Return (x, y) of the center of cell containing provided text 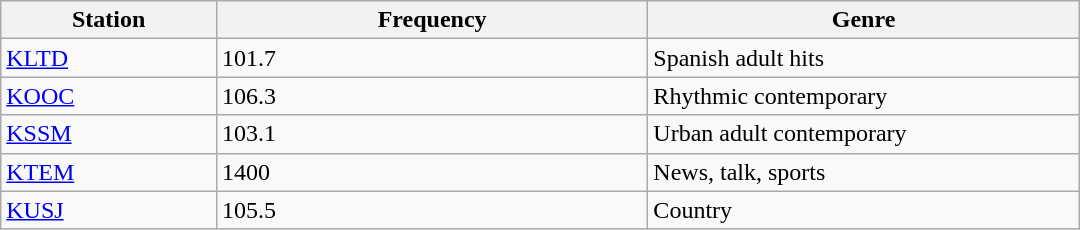
Frequency (432, 20)
Spanish adult hits (864, 58)
KUSJ (109, 210)
105.5 (432, 210)
Rhythmic contemporary (864, 96)
Country (864, 210)
KTEM (109, 172)
KLTD (109, 58)
News, talk, sports (864, 172)
1400 (432, 172)
KSSM (109, 134)
101.7 (432, 58)
Genre (864, 20)
Urban adult contemporary (864, 134)
103.1 (432, 134)
Station (109, 20)
106.3 (432, 96)
KOOC (109, 96)
